Extract the (x, y) coordinate from the center of the cell holding the provided text.  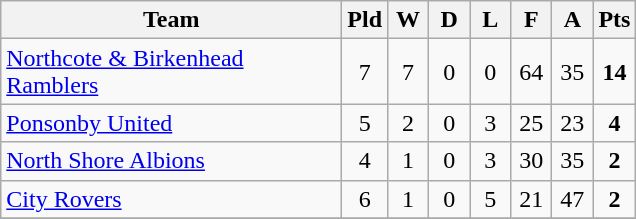
25 (532, 123)
23 (572, 123)
Northcote & Birkenhead Ramblers (172, 72)
Pts (614, 20)
City Rovers (172, 199)
Pld (365, 20)
47 (572, 199)
D (450, 20)
64 (532, 72)
30 (532, 161)
A (572, 20)
21 (532, 199)
6 (365, 199)
W (408, 20)
L (490, 20)
Ponsonby United (172, 123)
North Shore Albions (172, 161)
Team (172, 20)
14 (614, 72)
F (532, 20)
